Output the (x, y) coordinate of the center of the cell containing the given text.  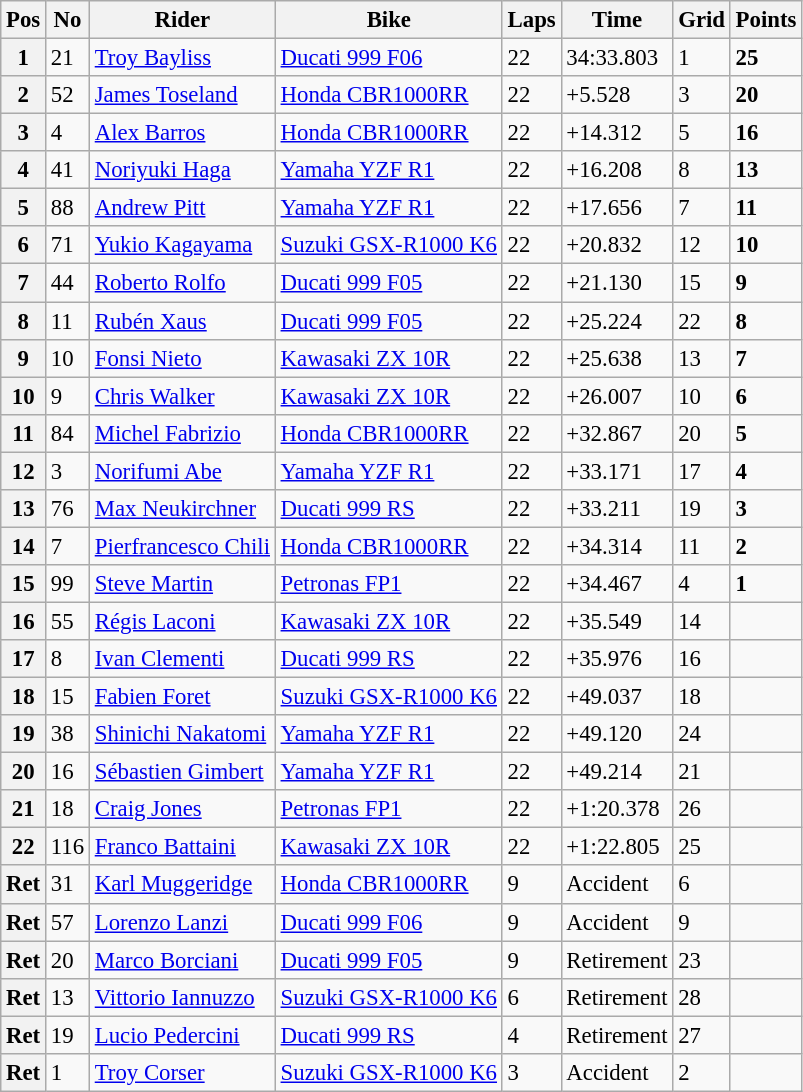
Roberto Rolfo (182, 283)
Max Neukirchner (182, 509)
+17.656 (617, 208)
Pos (24, 20)
28 (702, 997)
Chris Walker (182, 396)
71 (68, 245)
+35.549 (617, 621)
57 (68, 922)
Fonsi Nieto (182, 358)
Rider (182, 20)
99 (68, 584)
+21.130 (617, 283)
Noriyuki Haga (182, 170)
+32.867 (617, 433)
31 (68, 885)
52 (68, 95)
Shinichi Nakatomi (182, 734)
Fabien Foret (182, 697)
+26.007 (617, 396)
+25.224 (617, 321)
Ivan Clementi (182, 659)
24 (702, 734)
+49.120 (617, 734)
Michel Fabrizio (182, 433)
Alex Barros (182, 133)
+1:20.378 (617, 809)
Régis Laconi (182, 621)
+16.208 (617, 170)
Marco Borciani (182, 960)
Troy Corser (182, 1073)
+20.832 (617, 245)
38 (68, 734)
27 (702, 1035)
+14.312 (617, 133)
Laps (532, 20)
88 (68, 208)
84 (68, 433)
34:33.803 (617, 58)
Rubén Xaus (182, 321)
Steve Martin (182, 584)
116 (68, 847)
Points (766, 20)
76 (68, 509)
Franco Battaini (182, 847)
41 (68, 170)
+33.211 (617, 509)
26 (702, 809)
23 (702, 960)
Pierfrancesco Chili (182, 546)
Bike (388, 20)
No (68, 20)
Norifumi Abe (182, 471)
Troy Bayliss (182, 58)
+33.171 (617, 471)
+49.214 (617, 772)
Lucio Pedercini (182, 1035)
+1:22.805 (617, 847)
Time (617, 20)
Andrew Pitt (182, 208)
+34.314 (617, 546)
Craig Jones (182, 809)
Lorenzo Lanzi (182, 922)
55 (68, 621)
+25.638 (617, 358)
+49.037 (617, 697)
Grid (702, 20)
James Toseland (182, 95)
Vittorio Iannuzzo (182, 997)
+5.528 (617, 95)
Sébastien Gimbert (182, 772)
Yukio Kagayama (182, 245)
+35.976 (617, 659)
Karl Muggeridge (182, 885)
+34.467 (617, 584)
44 (68, 283)
